Output the [X, Y] coordinate of the center of the cell containing the given text.  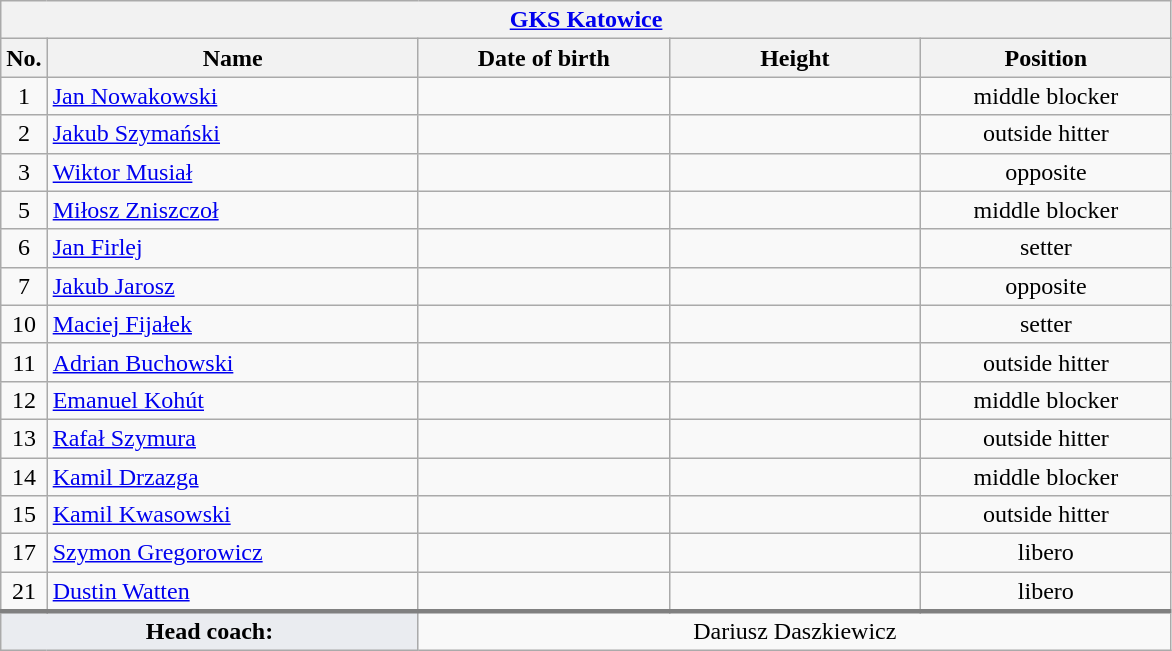
3 [24, 172]
Adrian Buchowski [232, 362]
Jan Nowakowski [232, 96]
No. [24, 58]
Kamil Drzazga [232, 477]
Head coach: [210, 631]
Maciej Fijałek [232, 324]
Rafał Szymura [232, 438]
Position [1046, 58]
1 [24, 96]
14 [24, 477]
Kamil Kwasowski [232, 515]
11 [24, 362]
Name [232, 58]
Date of birth [544, 58]
2 [24, 134]
12 [24, 400]
Dariusz Daszkiewicz [794, 631]
Miłosz Zniszczoł [232, 210]
Dustin Watten [232, 592]
7 [24, 286]
Height [794, 58]
Jakub Jarosz [232, 286]
GKS Katowice [586, 20]
Jakub Szymański [232, 134]
21 [24, 592]
17 [24, 553]
15 [24, 515]
Emanuel Kohút [232, 400]
6 [24, 248]
10 [24, 324]
Szymon Gregorowicz [232, 553]
5 [24, 210]
13 [24, 438]
Wiktor Musiał [232, 172]
Jan Firlej [232, 248]
